Locate the cell with the specified text and output its [x, y] center coordinate. 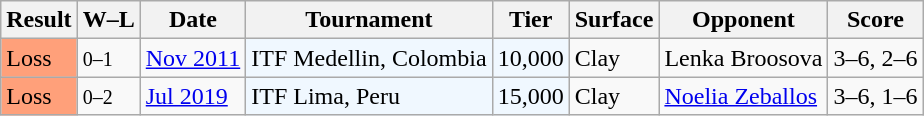
10,000 [530, 58]
Result [39, 20]
0–2 [108, 96]
Score [876, 20]
Tier [530, 20]
3–6, 1–6 [876, 96]
Jul 2019 [193, 96]
Lenka Broosova [744, 58]
ITF Medellin, Colombia [369, 58]
15,000 [530, 96]
ITF Lima, Peru [369, 96]
0–1 [108, 58]
Surface [614, 20]
3–6, 2–6 [876, 58]
Tournament [369, 20]
Opponent [744, 20]
W–L [108, 20]
Noelia Zeballos [744, 96]
Nov 2011 [193, 58]
Date [193, 20]
